Pinpoint the cell where the given text exists, returning its (X, Y) midpoint coordinate. 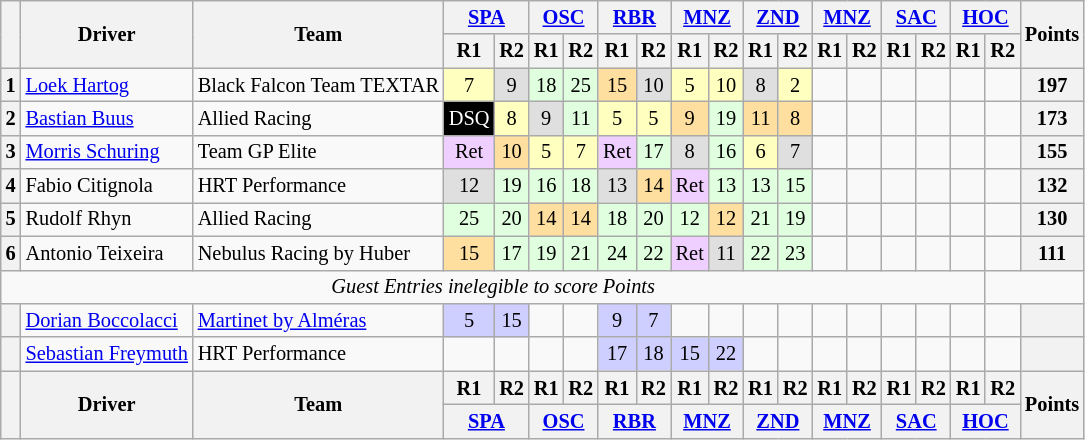
155 (1052, 152)
Antonio Teixeira (107, 253)
197 (1052, 85)
4 (11, 186)
Nebulus Racing by Huber (318, 253)
Sebastian Freymuth (107, 354)
Loek Hartog (107, 85)
Rudolf Rhyn (107, 219)
Morris Schuring (107, 152)
Team GP Elite (318, 152)
132 (1052, 186)
Dorian Boccolacci (107, 320)
1 (11, 85)
23 (796, 253)
Fabio Citignola (107, 186)
Guest Entries inelegible to score Points (494, 287)
3 (11, 152)
Bastian Buus (107, 118)
Black Falcon Team TEXTAR (318, 85)
130 (1052, 219)
24 (617, 253)
173 (1052, 118)
111 (1052, 253)
Martinet by Alméras (318, 320)
DSQ (469, 118)
